Identify which cell holds the provided text, then report its (x, y) central coordinate. 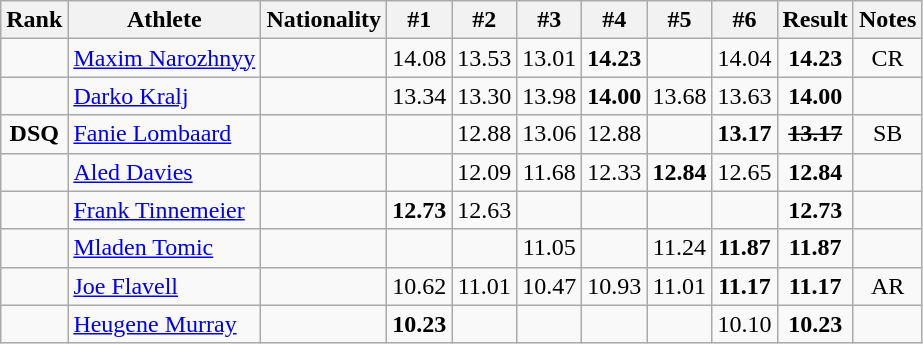
SB (887, 134)
CR (887, 58)
12.09 (484, 172)
13.01 (550, 58)
14.08 (420, 58)
#2 (484, 20)
13.34 (420, 96)
Heugene Murray (164, 324)
Result (815, 20)
11.24 (680, 248)
13.53 (484, 58)
Athlete (164, 20)
Notes (887, 20)
11.05 (550, 248)
12.63 (484, 210)
13.68 (680, 96)
#3 (550, 20)
#1 (420, 20)
Mladen Tomic (164, 248)
Fanie Lombaard (164, 134)
Nationality (324, 20)
10.62 (420, 286)
13.98 (550, 96)
13.30 (484, 96)
Darko Kralj (164, 96)
12.33 (614, 172)
12.65 (744, 172)
DSQ (34, 134)
Aled Davies (164, 172)
Maxim Narozhnyy (164, 58)
14.04 (744, 58)
#6 (744, 20)
#4 (614, 20)
Joe Flavell (164, 286)
10.93 (614, 286)
10.10 (744, 324)
Frank Tinnemeier (164, 210)
AR (887, 286)
13.06 (550, 134)
#5 (680, 20)
Rank (34, 20)
10.47 (550, 286)
11.68 (550, 172)
13.63 (744, 96)
